Provide the [x, y] coordinate of the cell's center where the given text is located.  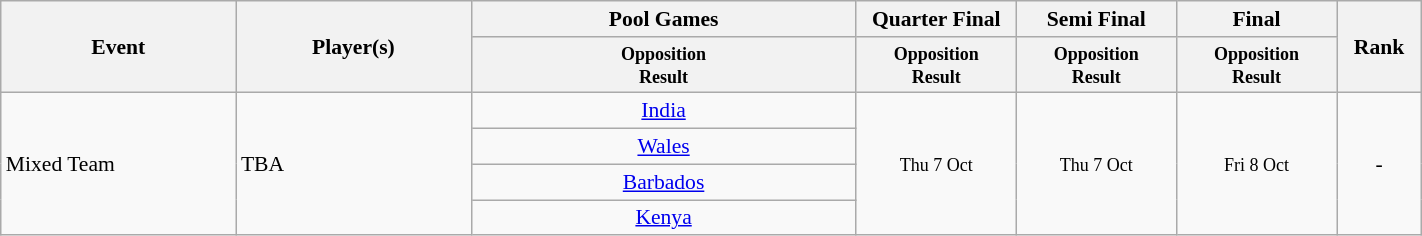
India [664, 111]
Wales [664, 147]
Barbados [664, 182]
Semi Final [1096, 19]
- [1378, 164]
Pool Games [664, 19]
Mixed Team [118, 164]
Event [118, 47]
TBA [354, 164]
Rank [1378, 47]
Kenya [664, 218]
Quarter Final [936, 19]
Final [1256, 19]
Fri 8 Oct [1256, 164]
Player(s) [354, 47]
